Output the [x, y] coordinate of the center of the cell containing the given text.  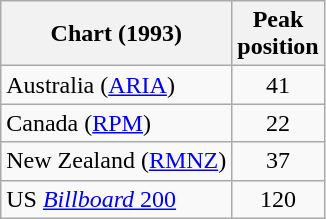
US Billboard 200 [116, 199]
22 [278, 123]
Australia (ARIA) [116, 85]
120 [278, 199]
Peakposition [278, 34]
Chart (1993) [116, 34]
37 [278, 161]
New Zealand (RMNZ) [116, 161]
41 [278, 85]
Canada (RPM) [116, 123]
